Search for the cell housing the specified text and yield its (x, y) center coordinate. 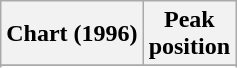
Peakposition (189, 34)
Chart (1996) (72, 34)
